Determine the [X, Y] coordinate at the center of the cell enclosing the given text.  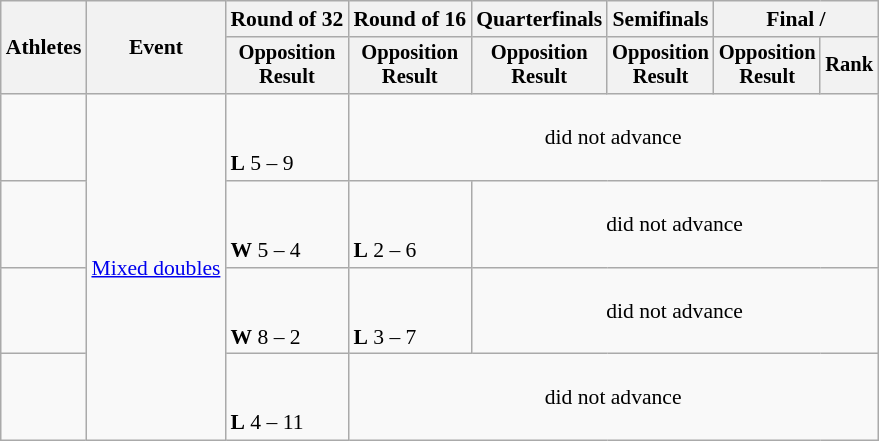
Semifinals [660, 19]
Rank [849, 66]
Final / [796, 19]
Athletes [44, 48]
L 2 – 6 [410, 224]
Event [156, 48]
Round of 16 [410, 19]
W 5 – 4 [286, 224]
Round of 32 [286, 19]
L 5 – 9 [286, 138]
W 8 – 2 [286, 312]
L 4 – 11 [286, 398]
L 3 – 7 [410, 312]
Quarterfinals [539, 19]
Mixed doubles [156, 267]
